Search for the cell housing the specified text and yield its (x, y) center coordinate. 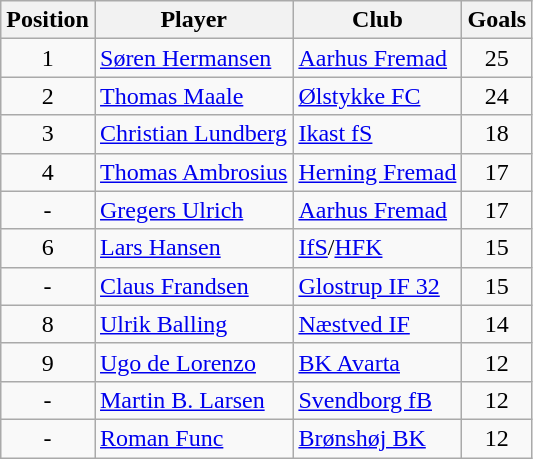
IfS/HFK (378, 248)
Goals (497, 20)
3 (48, 134)
Ikast fS (378, 134)
2 (48, 96)
Glostrup IF 32 (378, 286)
Roman Func (193, 438)
6 (48, 248)
Martin B. Larsen (193, 400)
BK Avarta (378, 362)
24 (497, 96)
Thomas Ambrosius (193, 172)
1 (48, 58)
Søren Hermansen (193, 58)
Gregers Ulrich (193, 210)
Ølstykke FC (378, 96)
Christian Lundberg (193, 134)
Svendborg fB (378, 400)
Ulrik Balling (193, 324)
Claus Frandsen (193, 286)
14 (497, 324)
Player (193, 20)
Lars Hansen (193, 248)
Brønshøj BK (378, 438)
Næstved IF (378, 324)
Ugo de Lorenzo (193, 362)
4 (48, 172)
Herning Fremad (378, 172)
Thomas Maale (193, 96)
8 (48, 324)
Club (378, 20)
Position (48, 20)
18 (497, 134)
9 (48, 362)
25 (497, 58)
